Pinpoint the cell where the given text exists, returning its (x, y) midpoint coordinate. 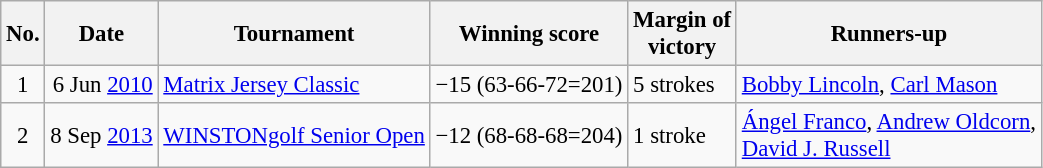
Bobby Lincoln, Carl Mason (888, 85)
6 Jun 2010 (102, 85)
Date (102, 34)
Ángel Franco, Andrew Oldcorn, David J. Russell (888, 136)
No. (23, 34)
1 (23, 85)
Margin ofvictory (682, 34)
8 Sep 2013 (102, 136)
2 (23, 136)
−12 (68-68-68=204) (529, 136)
Winning score (529, 34)
Tournament (294, 34)
WINSTONgolf Senior Open (294, 136)
Matrix Jersey Classic (294, 85)
−15 (63-66-72=201) (529, 85)
5 strokes (682, 85)
Runners-up (888, 34)
1 stroke (682, 136)
